Scan for the cell matching the given text and deliver its (X, Y) coordinate at center. 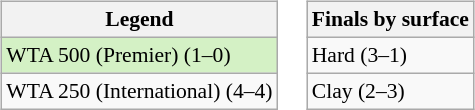
WTA 250 (International) (4–4) (139, 91)
WTA 500 (Premier) (1–0) (139, 55)
Clay (2–3) (390, 91)
Hard (3–1) (390, 55)
Finals by surface (390, 20)
Legend (139, 20)
